From the cell containing the given text, extract its center point as (X, Y) coordinate. 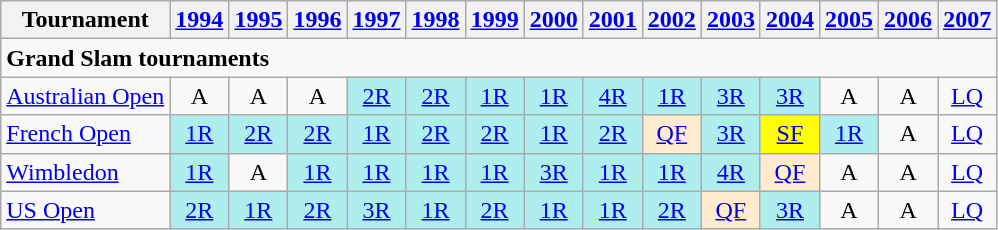
1994 (200, 20)
1997 (376, 20)
Grand Slam tournaments (499, 58)
1996 (318, 20)
Australian Open (86, 96)
2001 (612, 20)
1998 (436, 20)
2000 (554, 20)
2006 (908, 20)
Tournament (86, 20)
French Open (86, 134)
2004 (790, 20)
1995 (258, 20)
2002 (672, 20)
US Open (86, 210)
2007 (968, 20)
2003 (730, 20)
SF (790, 134)
2005 (848, 20)
Wimbledon (86, 172)
1999 (494, 20)
